Return the (x, y) coordinate for the center point of the cell that contains the specified text.  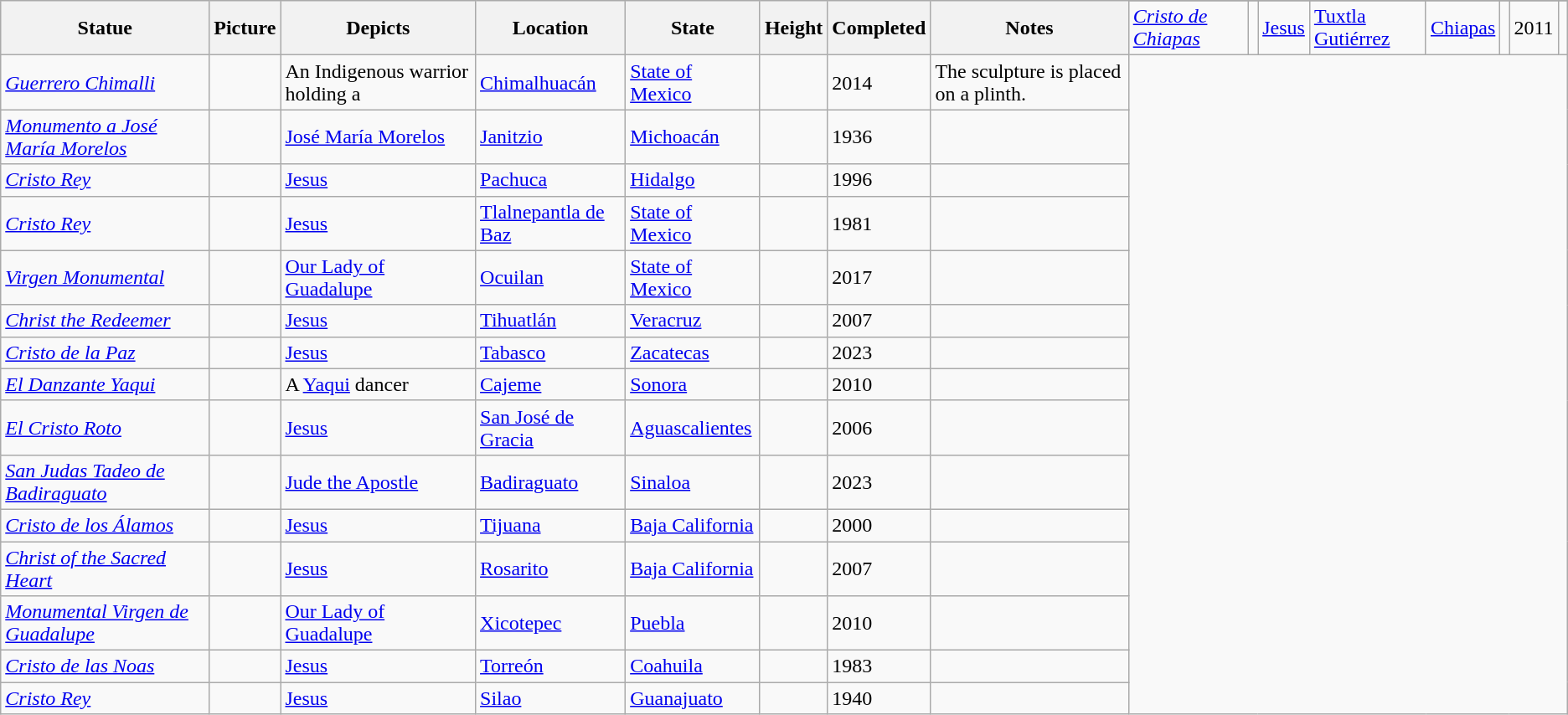
El Danzante Yaqui (106, 384)
Tuxtla Gutiérrez (1367, 28)
2011 (1534, 28)
José María Morelos (379, 137)
Tlalnepantla de Baz (551, 223)
Location (551, 28)
El Cristo Roto (106, 427)
Hidalgo (694, 180)
An Indigenous warrior holding a (379, 82)
Guanajuato (694, 698)
Cristo de las Noas (106, 666)
Tijuana (551, 525)
Cajeme (551, 384)
2006 (879, 427)
Cristo de la Paz (106, 352)
Tihuatlán (551, 321)
Sinaloa (694, 482)
Christ the Redeemer (106, 321)
Coahuila (694, 666)
Virgen Monumental (106, 278)
1996 (879, 180)
Tabasco (551, 352)
2017 (879, 278)
1983 (879, 666)
Michoacán (694, 137)
Rosarito (551, 568)
1936 (879, 137)
Statue (106, 28)
Notes (1029, 28)
Jude the Apostle (379, 482)
Ocuilan (551, 278)
Badiraguato (551, 482)
Janitzio (551, 137)
Cristo de Chiapas (1188, 28)
Pachuca (551, 180)
Chiapas (1462, 28)
Monumental Virgen de Guadalupe (106, 623)
Picture (245, 28)
Height (793, 28)
2014 (879, 82)
Puebla (694, 623)
2000 (879, 525)
San José de Gracia (551, 427)
Chimalhuacán (551, 82)
Depicts (379, 28)
Silao (551, 698)
Monumento a José María Morelos (106, 137)
A Yaqui dancer (379, 384)
Zacatecas (694, 352)
State (694, 28)
Aguascalientes (694, 427)
Torreón (551, 666)
San Judas Tadeo de Badiraguato (106, 482)
The sculpture is placed on a plinth. (1029, 82)
Christ of the Sacred Heart (106, 568)
1940 (879, 698)
Guerrero Chimalli (106, 82)
1981 (879, 223)
Veracruz (694, 321)
Xicotepec (551, 623)
Cristo de los Álamos (106, 525)
Sonora (694, 384)
Completed (879, 28)
